Scan for the cell matching the given text and deliver its [x, y] coordinate at center. 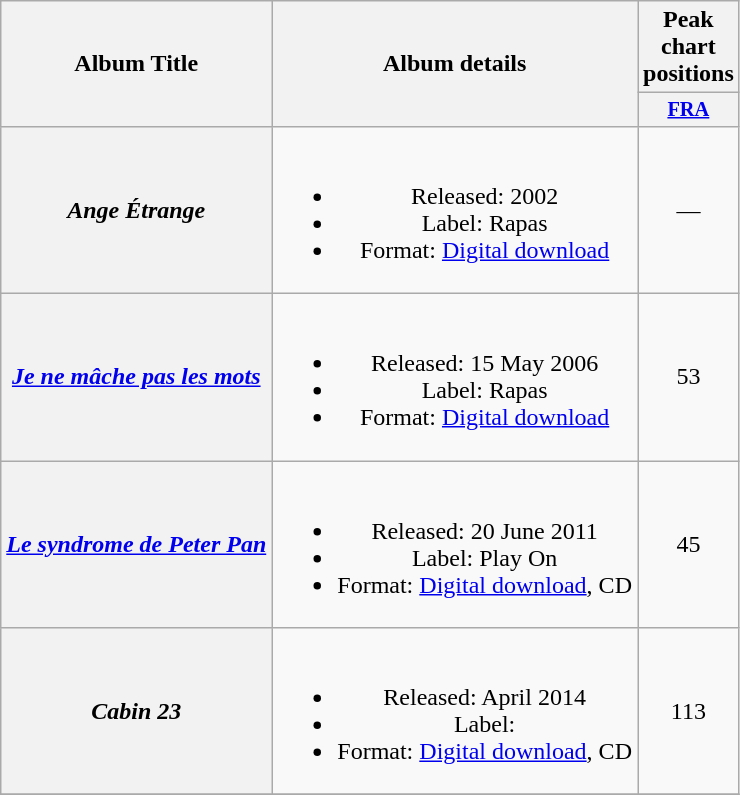
113 [689, 712]
— [689, 210]
Album Title [136, 64]
Released: 2002Label: RapasFormat: Digital download [455, 210]
53 [689, 378]
Released: 15 May 2006Label: RapasFormat: Digital download [455, 378]
Released: 20 June 2011Label: Play OnFormat: Digital download, CD [455, 544]
45 [689, 544]
Album details [455, 64]
Cabin 23 [136, 712]
Le syndrome de Peter Pan [136, 544]
Released: April 2014Label:Format: Digital download, CD [455, 712]
FRA [689, 110]
Peak chart positions [689, 47]
Ange Étrange [136, 210]
Je ne mâche pas les mots [136, 378]
